Return [x, y] of the center of cell containing provided text 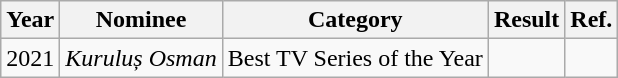
Category [355, 20]
Kuruluș Osman [141, 58]
Result [526, 20]
Ref. [592, 20]
Nominee [141, 20]
Year [30, 20]
2021 [30, 58]
Best TV Series of the Year [355, 58]
